Identify which cell holds the provided text, then report its [x, y] central coordinate. 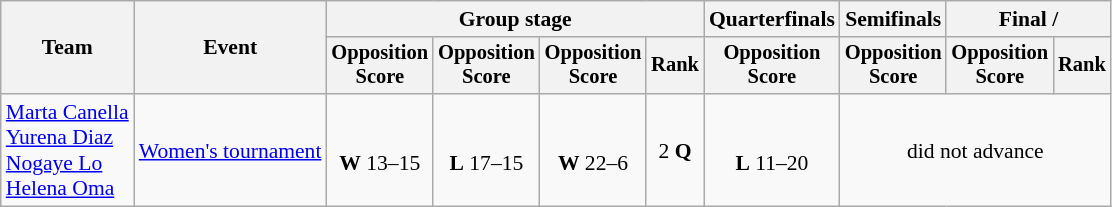
Event [230, 48]
Semifinals [894, 19]
2 Q [675, 150]
Quarterfinals [772, 19]
W 13–15 [380, 150]
L 17–15 [486, 150]
Final / [1028, 19]
Team [68, 48]
W 22–6 [594, 150]
Group stage [514, 19]
Marta CanellaYurena DiazNogaye LoHelena Oma [68, 150]
Women's tournament [230, 150]
did not advance [976, 150]
L 11–20 [772, 150]
